Output the [X, Y] coordinate of the center of the cell containing the given text.  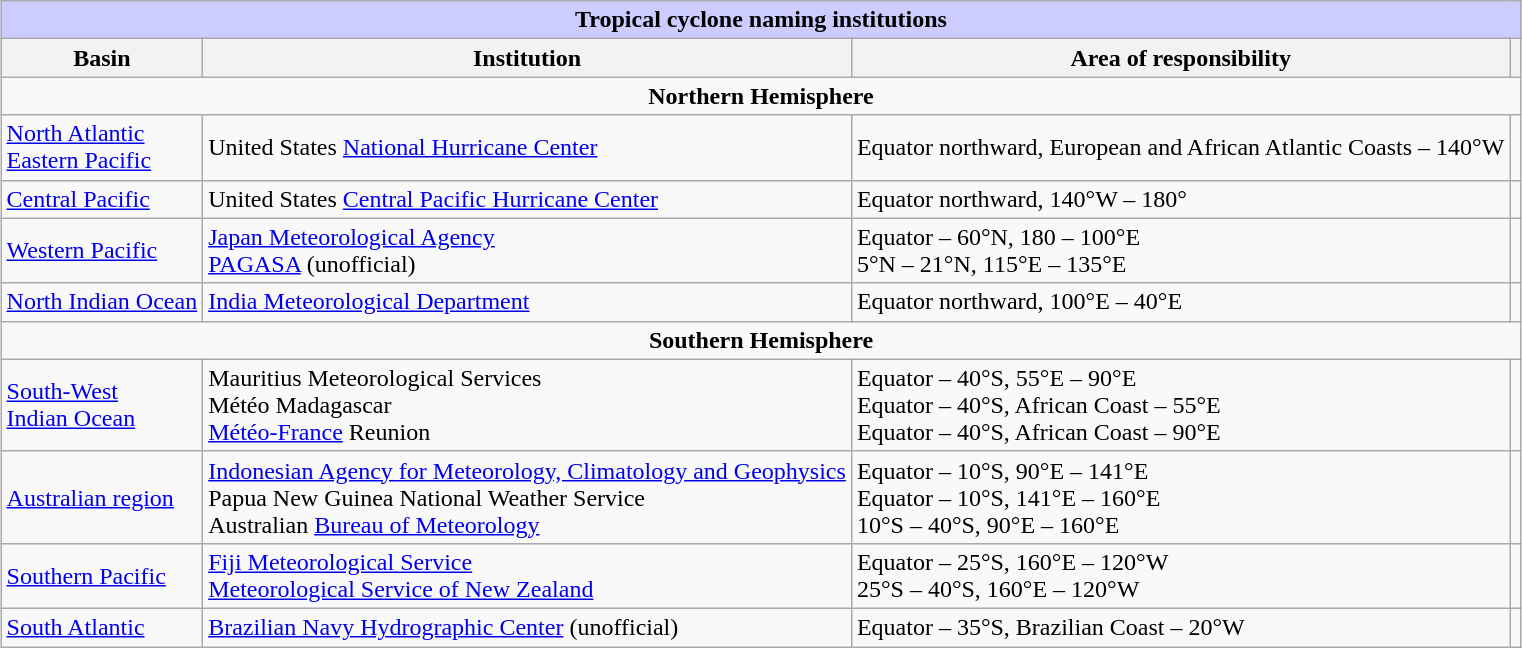
North AtlanticEastern Pacific [102, 148]
Tropical cyclone naming institutions [761, 20]
South Atlantic [102, 627]
Equator – 10°S, 90°E – 141°EEquator – 10°S, 141°E – 160°E10°S – 40°S, 90°E – 160°E [1180, 497]
Fiji Meteorological ServiceMeteorological Service of New Zealand [528, 576]
Basin [102, 58]
Western Pacific [102, 250]
Area of responsibility [1180, 58]
Equator northward, 140°W – 180° [1180, 199]
Southern Pacific [102, 576]
Brazilian Navy Hydrographic Center (unofficial) [528, 627]
United States National Hurricane Center [528, 148]
South-WestIndian Ocean [102, 405]
Equator – 25°S, 160°E – 120°W25°S – 40°S, 160°E – 120°W [1180, 576]
Indonesian Agency for Meteorology, Climatology and GeophysicsPapua New Guinea National Weather ServiceAustralian Bureau of Meteorology [528, 497]
Japan Meteorological AgencyPAGASA (unofficial) [528, 250]
Equator northward, European and African Atlantic Coasts – 140°W [1180, 148]
Southern Hemisphere [761, 340]
Central Pacific [102, 199]
Equator – 40°S, 55°E – 90°EEquator – 40°S, African Coast – 55°EEquator – 40°S, African Coast – 90°E [1180, 405]
United States Central Pacific Hurricane Center [528, 199]
North Indian Ocean [102, 302]
Equator – 35°S, Brazilian Coast – 20°W [1180, 627]
Equator – 60°N, 180 – 100°E5°N – 21°N, 115°E – 135°E [1180, 250]
Northern Hemisphere [761, 96]
India Meteorological Department [528, 302]
Australian region [102, 497]
Equator northward, 100°E – 40°E [1180, 302]
Mauritius Meteorological ServicesMétéo MadagascarMétéo-France Reunion [528, 405]
Institution [528, 58]
